Find where the given text appears and provide that cell's center as [X, Y] coordinate. 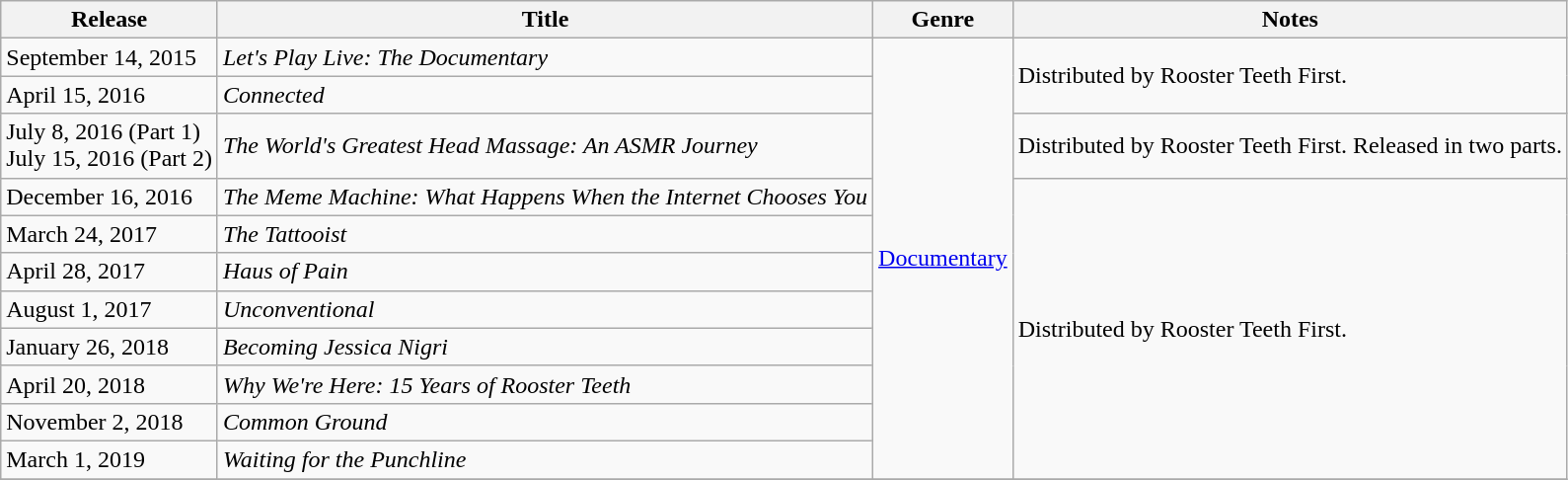
Common Ground [545, 422]
Release [110, 20]
March 1, 2019 [110, 459]
Haus of Pain [545, 272]
Title [545, 20]
The Tattooist [545, 234]
Unconventional [545, 309]
Becoming Jessica Nigri [545, 347]
November 2, 2018 [110, 422]
March 24, 2017 [110, 234]
Connected [545, 95]
Let's Play Live: The Documentary [545, 57]
April 15, 2016 [110, 95]
The World's Greatest Head Massage: An ASMR Journey [545, 146]
Notes [1290, 20]
December 16, 2016 [110, 197]
January 26, 2018 [110, 347]
July 8, 2016 (Part 1)July 15, 2016 (Part 2) [110, 146]
August 1, 2017 [110, 309]
April 28, 2017 [110, 272]
The Meme Machine: What Happens When the Internet Chooses You [545, 197]
Why We're Here: 15 Years of Rooster Teeth [545, 384]
April 20, 2018 [110, 384]
Waiting for the Punchline [545, 459]
Documentary [943, 259]
Genre [943, 20]
September 14, 2015 [110, 57]
Distributed by Rooster Teeth First. Released in two parts. [1290, 146]
